Extract the [X, Y] coordinate from the center of the cell holding the provided text.  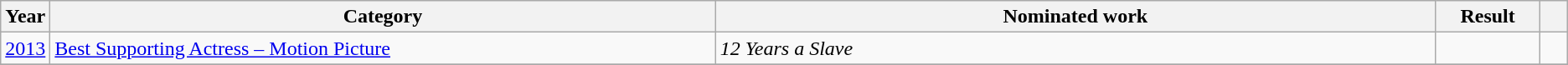
Category [383, 17]
Nominated work [1075, 17]
2013 [25, 48]
Year [25, 17]
Best Supporting Actress – Motion Picture [383, 48]
Result [1488, 17]
12 Years a Slave [1075, 48]
